Extract the (x, y) coordinate from the center of the cell holding the provided text.  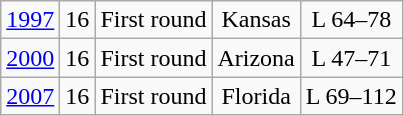
2000 (30, 58)
L 64–78 (351, 20)
Arizona (256, 58)
Kansas (256, 20)
1997 (30, 20)
L 69–112 (351, 96)
Florida (256, 96)
2007 (30, 96)
L 47–71 (351, 58)
